Extract the [x, y] coordinate from the center of the cell holding the provided text.  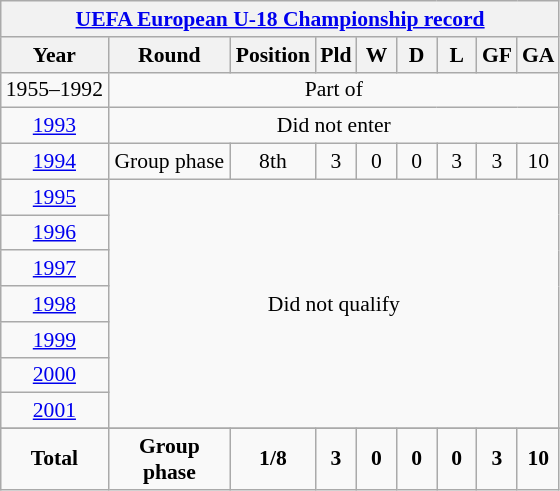
1955–1992 [54, 90]
W [376, 55]
2001 [54, 411]
1999 [54, 340]
GF [497, 55]
D [417, 55]
L [457, 55]
Year [54, 55]
1997 [54, 269]
1994 [54, 162]
8th [273, 162]
1995 [54, 197]
Position [273, 55]
Did not qualify [334, 304]
Total [54, 460]
1/8 [273, 460]
UEFA European U-18 Championship record [280, 19]
1996 [54, 233]
1993 [54, 126]
2000 [54, 375]
Pld [336, 55]
Did not enter [334, 126]
Round [170, 55]
1998 [54, 304]
Part of [334, 90]
GA [538, 55]
